Extract the (X, Y) coordinate from the center of the cell holding the provided text.  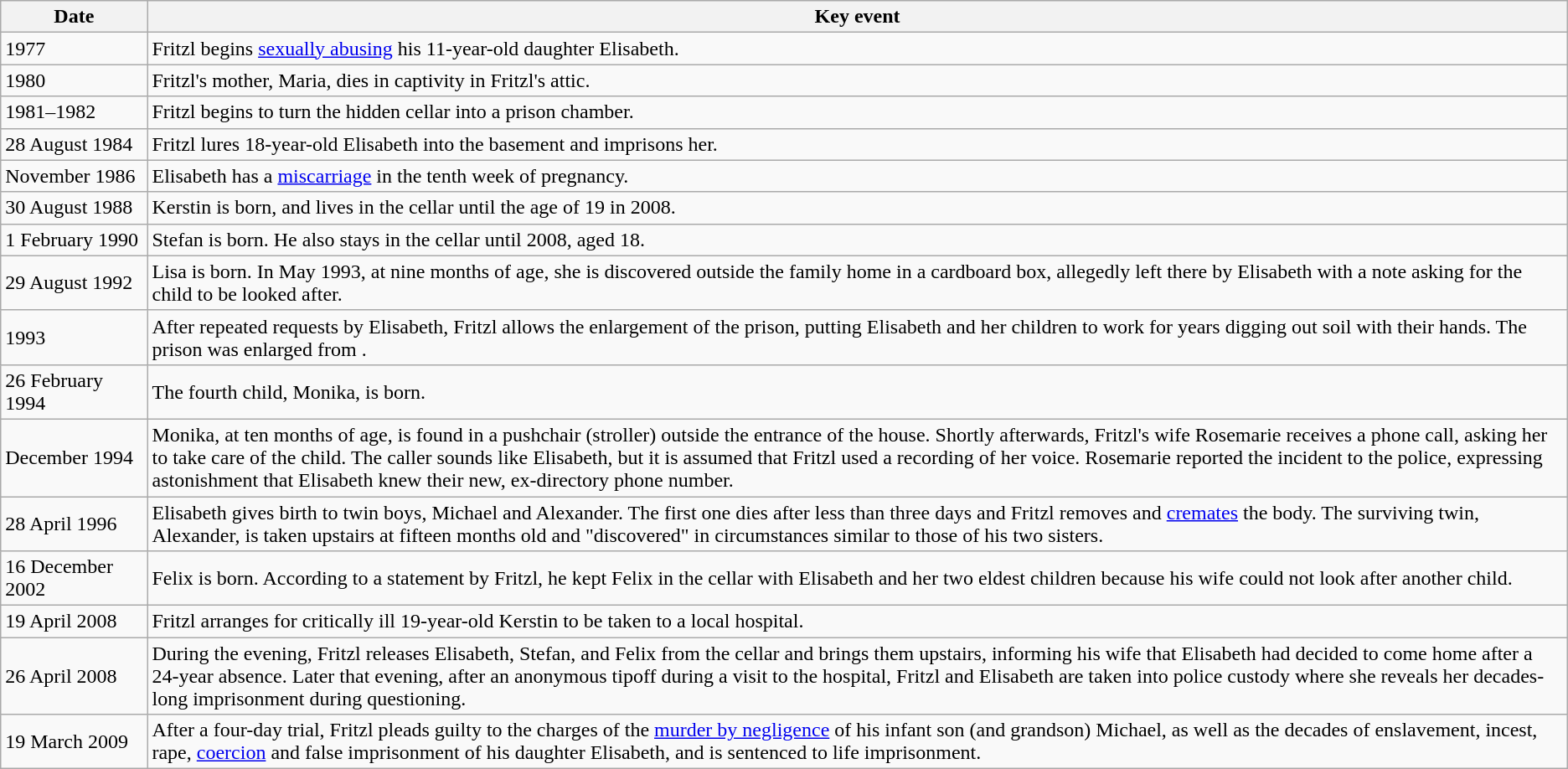
1993 (74, 337)
November 1986 (74, 176)
30 August 1988 (74, 208)
Key event (858, 17)
Fritzl begins to turn the hidden cellar into a prison chamber. (858, 112)
1 February 1990 (74, 240)
16 December 2002 (74, 578)
Date (74, 17)
26 April 2008 (74, 676)
29 August 1992 (74, 283)
28 April 1996 (74, 523)
1981–1982 (74, 112)
26 February 1994 (74, 392)
Fritzl's mother, Maria, dies in captivity in Fritzl's attic. (858, 80)
Stefan is born. He also stays in the cellar until 2008, aged 18. (858, 240)
28 August 1984 (74, 144)
Elisabeth has a miscarriage in the tenth week of pregnancy. (858, 176)
19 March 2009 (74, 742)
1977 (74, 49)
The fourth child, Monika, is born. (858, 392)
Fritzl begins sexually abusing his 11-year-old daughter Elisabeth. (858, 49)
Fritzl arranges for critically ill 19-year-old Kerstin to be taken to a local hospital. (858, 622)
1980 (74, 80)
19 April 2008 (74, 622)
December 1994 (74, 457)
Fritzl lures 18-year-old Elisabeth into the basement and imprisons her. (858, 144)
Kerstin is born, and lives in the cellar until the age of 19 in 2008. (858, 208)
